Capture the cell that displays the provided text and extract its [X, Y] central coordinate. 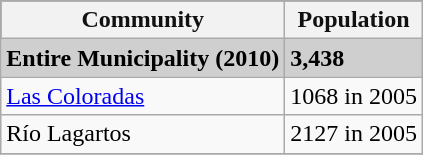
1068 in 2005 [354, 96]
Community [143, 20]
Entire Municipality (2010) [143, 58]
2127 in 2005 [354, 134]
Population [354, 20]
3,438 [354, 58]
Las Coloradas [143, 96]
Río Lagartos [143, 134]
